Identify which cell holds the provided text, then report its [x, y] central coordinate. 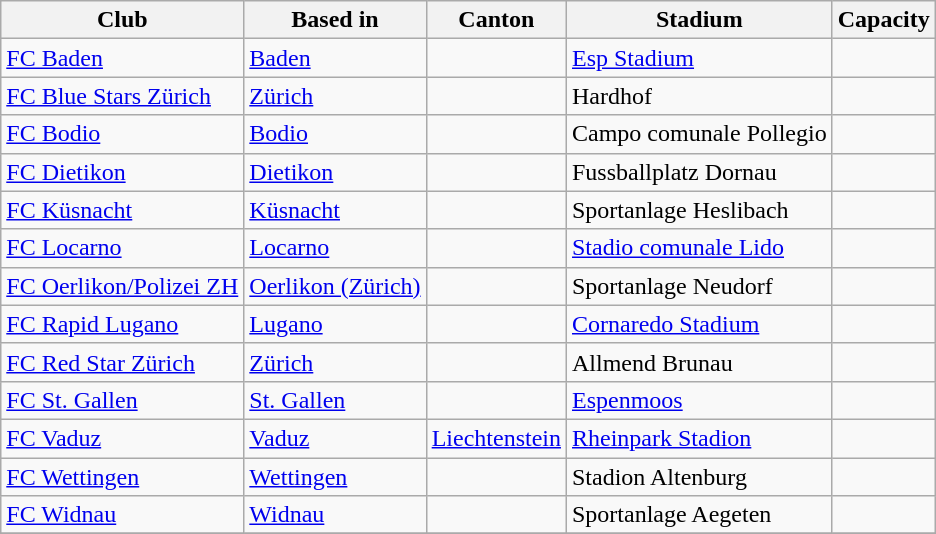
St. Gallen [335, 400]
FC Rapid Lugano [122, 324]
Stadium [699, 20]
FC Locarno [122, 248]
Widnau [335, 515]
Locarno [335, 248]
Vaduz [335, 438]
Küsnacht [335, 210]
Sportanlage Neudorf [699, 286]
FC Blue Stars Zürich [122, 96]
Stadion Altenburg [699, 477]
FC Baden [122, 58]
Capacity [884, 20]
Dietikon [335, 172]
Club [122, 20]
Based in [335, 20]
FC Red Star Zürich [122, 362]
Esp Stadium [699, 58]
Fussballplatz Dornau [699, 172]
Stadio comunale Lido [699, 248]
Baden [335, 58]
Sportanlage Heslibach [699, 210]
Sportanlage Aegeten [699, 515]
FC Vaduz [122, 438]
Campo comunale Pollegio [699, 134]
Oerlikon (Zürich) [335, 286]
Liechtenstein [496, 438]
FC Wettingen [122, 477]
FC Dietikon [122, 172]
FC Küsnacht [122, 210]
Allmend Brunau [699, 362]
Cornaredo Stadium [699, 324]
Hardhof [699, 96]
Espenmoos [699, 400]
FC St. Gallen [122, 400]
Bodio [335, 134]
FC Oerlikon/Polizei ZH [122, 286]
FC Bodio [122, 134]
Wettingen [335, 477]
Lugano [335, 324]
FC Widnau [122, 515]
Rheinpark Stadion [699, 438]
Canton [496, 20]
